Detect which cell encompasses the target text, then output its [X, Y] center coordinate. 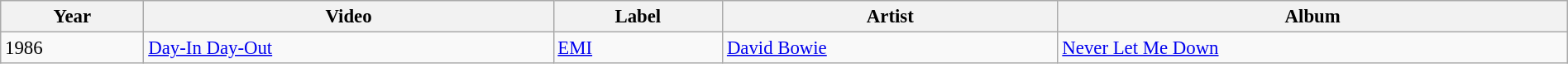
Day-In Day-Out [349, 48]
Album [1312, 17]
EMI [638, 48]
1986 [73, 48]
David Bowie [890, 48]
Label [638, 17]
Year [73, 17]
Never Let Me Down [1312, 48]
Artist [890, 17]
Video [349, 17]
